Extract the [x, y] coordinate from the center of the cell holding the provided text.  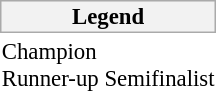
Legend [108, 16]
